Return [X, Y] of the center of cell containing provided text 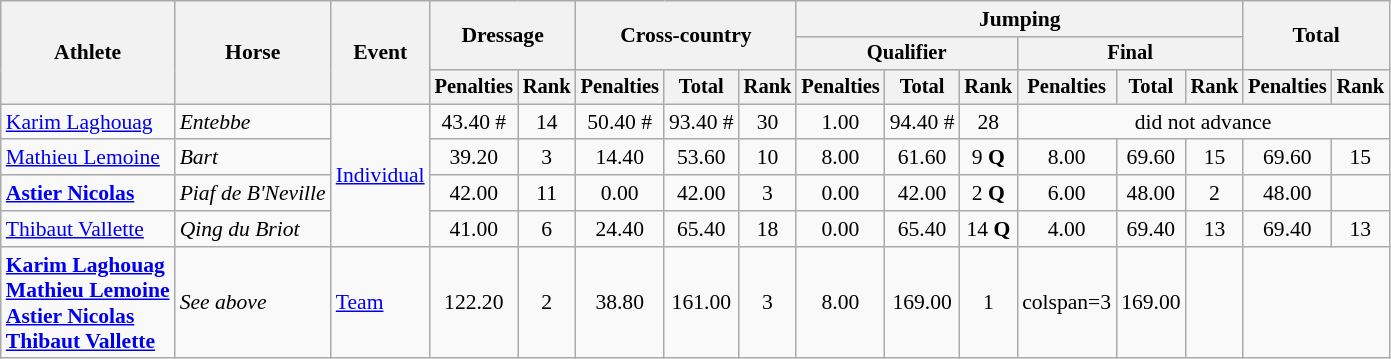
93.40 # [702, 122]
Team [380, 303]
14 Q [989, 229]
14 [547, 122]
18 [768, 229]
Astier Nicolas [88, 193]
38.80 [620, 303]
53.60 [702, 158]
Dressage [503, 36]
61.60 [922, 158]
Karim Laghouag [88, 122]
Thibaut Vallette [88, 229]
10 [768, 158]
did not advance [1203, 122]
39.20 [474, 158]
Athlete [88, 52]
94.40 # [922, 122]
30 [768, 122]
Qualifier [906, 54]
4.00 [1066, 229]
See above [253, 303]
28 [989, 122]
14.40 [620, 158]
Entebbe [253, 122]
161.00 [702, 303]
Karim LaghouagMathieu LemoineAstier NicolasThibaut Vallette [88, 303]
11 [547, 193]
9 Q [989, 158]
41.00 [474, 229]
122.20 [474, 303]
Individual [380, 175]
6.00 [1066, 193]
2 Q [989, 193]
Qing du Briot [253, 229]
24.40 [620, 229]
43.40 # [474, 122]
1 [989, 303]
Event [380, 52]
1.00 [840, 122]
Jumping [1020, 19]
Final [1130, 54]
50.40 # [620, 122]
colspan=3 [1066, 303]
Mathieu Lemoine [88, 158]
Horse [253, 52]
6 [547, 229]
Piaf de B'Neville [253, 193]
Bart [253, 158]
Cross-country [686, 36]
